From the cell containing the given text, extract its center point as (X, Y) coordinate. 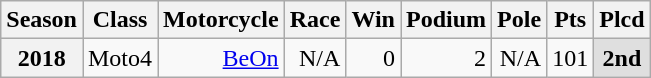
Moto4 (120, 58)
Win (374, 20)
Plcd (622, 20)
Motorcycle (222, 20)
Class (120, 20)
Season (42, 20)
Race (315, 20)
Pts (570, 20)
2 (446, 58)
Pole (520, 20)
BeOn (222, 58)
2018 (42, 58)
101 (570, 58)
0 (374, 58)
Podium (446, 20)
2nd (622, 58)
